From the cell containing the given text, extract its center point as [X, Y] coordinate. 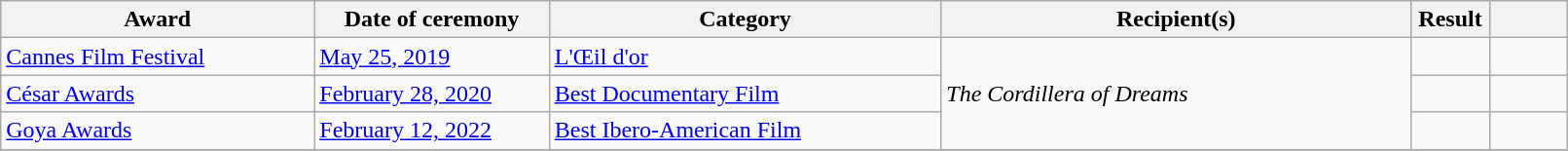
César Awards [158, 94]
Result [1450, 19]
May 25, 2019 [432, 57]
Cannes Film Festival [158, 57]
Best Documentary Film [746, 94]
February 28, 2020 [432, 94]
L'Œil d'or [746, 57]
Category [746, 19]
The Cordillera of Dreams [1176, 94]
Best Ibero-American Film [746, 131]
Award [158, 19]
February 12, 2022 [432, 131]
Goya Awards [158, 131]
Recipient(s) [1176, 19]
Date of ceremony [432, 19]
